Search for the cell housing the specified text and yield its (X, Y) center coordinate. 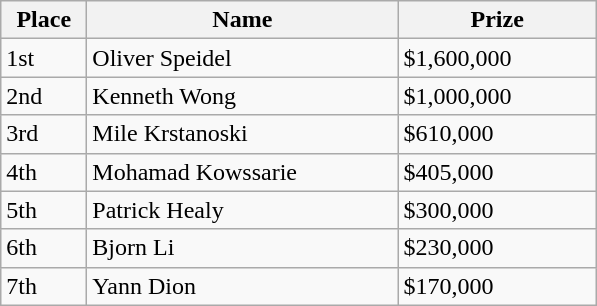
1st (44, 58)
7th (44, 286)
$170,000 (498, 286)
$405,000 (498, 172)
$300,000 (498, 210)
$230,000 (498, 248)
Yann Dion (242, 286)
$1,600,000 (498, 58)
5th (44, 210)
Oliver Speidel (242, 58)
$610,000 (498, 134)
2nd (44, 96)
Name (242, 20)
Mohamad Kowssarie (242, 172)
Mile Krstanoski (242, 134)
6th (44, 248)
Kenneth Wong (242, 96)
Place (44, 20)
Bjorn Li (242, 248)
Patrick Healy (242, 210)
$1,000,000 (498, 96)
3rd (44, 134)
4th (44, 172)
Prize (498, 20)
